Extract the [X, Y] coordinate from the center of the cell holding the provided text.  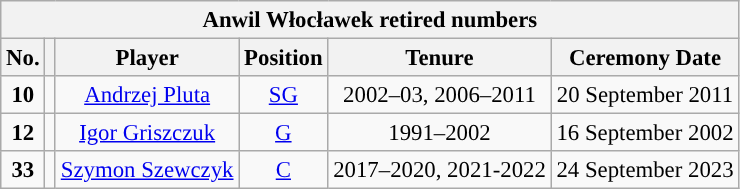
No. [23, 58]
Tenure [440, 58]
16 September 2002 [645, 133]
24 September 2023 [645, 170]
10 [23, 95]
2017–2020, 2021-2022 [440, 170]
Position [284, 58]
Player [146, 58]
Igor Griszczuk [146, 133]
Anwil Włocławek retired numbers [370, 20]
G [284, 133]
SG [284, 95]
20 September 2011 [645, 95]
Ceremony Date [645, 58]
C [284, 170]
2002–03, 2006–2011 [440, 95]
Szymon Szewczyk [146, 170]
33 [23, 170]
1991–2002 [440, 133]
Andrzej Pluta [146, 95]
12 [23, 133]
